Extract the [x, y] coordinate from the center of the cell holding the provided text.  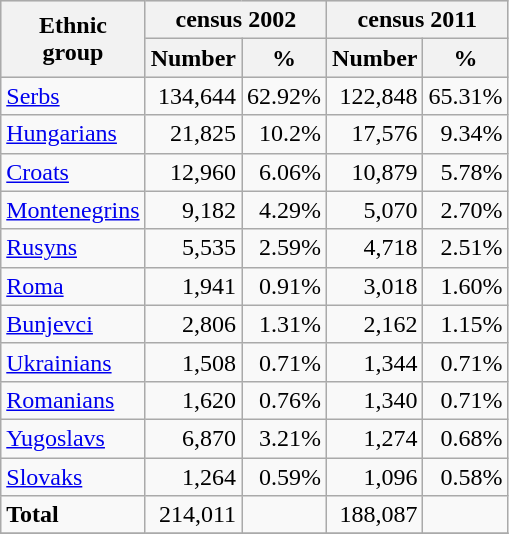
Ethnicgroup [73, 39]
10.2% [284, 134]
9.34% [466, 134]
9,182 [193, 210]
134,644 [193, 96]
1,941 [193, 286]
Roma [73, 286]
1,508 [193, 362]
0.58% [466, 477]
Romanians [73, 400]
census 2002 [236, 20]
1,274 [375, 438]
1,620 [193, 400]
1.31% [284, 324]
Ukrainians [73, 362]
census 2011 [418, 20]
Serbs [73, 96]
4.29% [284, 210]
12,960 [193, 172]
1,264 [193, 477]
2.70% [466, 210]
65.31% [466, 96]
1,344 [375, 362]
1.15% [466, 324]
5.78% [466, 172]
188,087 [375, 515]
0.91% [284, 286]
122,848 [375, 96]
0.76% [284, 400]
17,576 [375, 134]
1,096 [375, 477]
0.59% [284, 477]
2,162 [375, 324]
4,718 [375, 248]
Croats [73, 172]
0.68% [466, 438]
5,070 [375, 210]
1,340 [375, 400]
6,870 [193, 438]
2.51% [466, 248]
3.21% [284, 438]
62.92% [284, 96]
2,806 [193, 324]
Total [73, 515]
21,825 [193, 134]
Yugoslavs [73, 438]
1.60% [466, 286]
10,879 [375, 172]
Slovaks [73, 477]
Montenegrins [73, 210]
2.59% [284, 248]
Bunjevci [73, 324]
6.06% [284, 172]
Hungarians [73, 134]
Rusyns [73, 248]
214,011 [193, 515]
5,535 [193, 248]
3,018 [375, 286]
